Extract the (x, y) coordinate from the center of the cell holding the provided text.  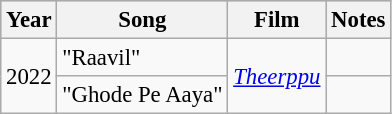
Year (29, 20)
Theerppu (277, 76)
Notes (358, 20)
Film (277, 20)
"Raavil" (142, 58)
2022 (29, 76)
"Ghode Pe Aaya" (142, 95)
Song (142, 20)
